Output the [X, Y] coordinate of the center of the cell containing the given text.  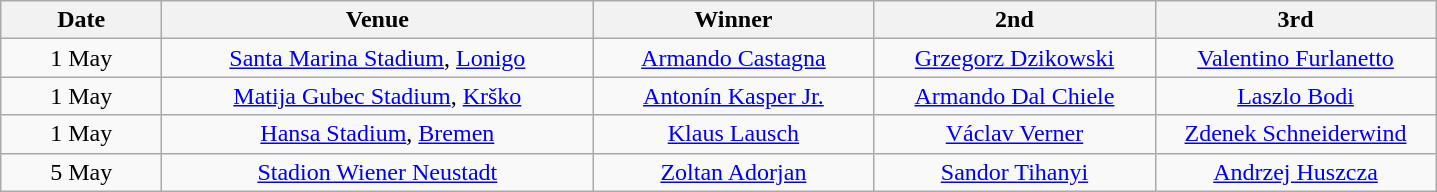
Date [82, 20]
Winner [734, 20]
Zdenek Schneiderwind [1296, 134]
Matija Gubec Stadium, Krško [378, 96]
Santa Marina Stadium, Lonigo [378, 58]
Sandor Tihanyi [1014, 172]
Laszlo Bodi [1296, 96]
Stadion Wiener Neustadt [378, 172]
Armando Castagna [734, 58]
Antonín Kasper Jr. [734, 96]
3rd [1296, 20]
Valentino Furlanetto [1296, 58]
Klaus Lausch [734, 134]
Grzegorz Dzikowski [1014, 58]
Hansa Stadium, Bremen [378, 134]
Venue [378, 20]
2nd [1014, 20]
Armando Dal Chiele [1014, 96]
5 May [82, 172]
Václav Verner [1014, 134]
Andrzej Huszcza [1296, 172]
Zoltan Adorjan [734, 172]
